From the cell containing the given text, extract its center point as (x, y) coordinate. 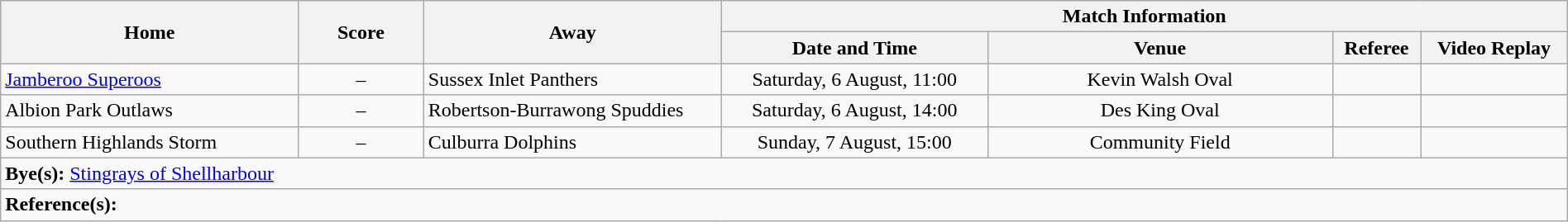
Albion Park Outlaws (150, 111)
Home (150, 32)
Sunday, 7 August, 15:00 (854, 142)
Kevin Walsh Oval (1159, 79)
Community Field (1159, 142)
Southern Highlands Storm (150, 142)
Reference(s): (784, 205)
Sussex Inlet Panthers (572, 79)
Video Replay (1494, 48)
Venue (1159, 48)
Des King Oval (1159, 111)
Culburra Dolphins (572, 142)
Saturday, 6 August, 14:00 (854, 111)
Jamberoo Superoos (150, 79)
Bye(s): Stingrays of Shellharbour (784, 173)
Robertson-Burrawong Spuddies (572, 111)
Saturday, 6 August, 11:00 (854, 79)
Referee (1376, 48)
Date and Time (854, 48)
Match Information (1145, 17)
Away (572, 32)
Score (361, 32)
